From the cell containing the given text, extract its center point as [X, Y] coordinate. 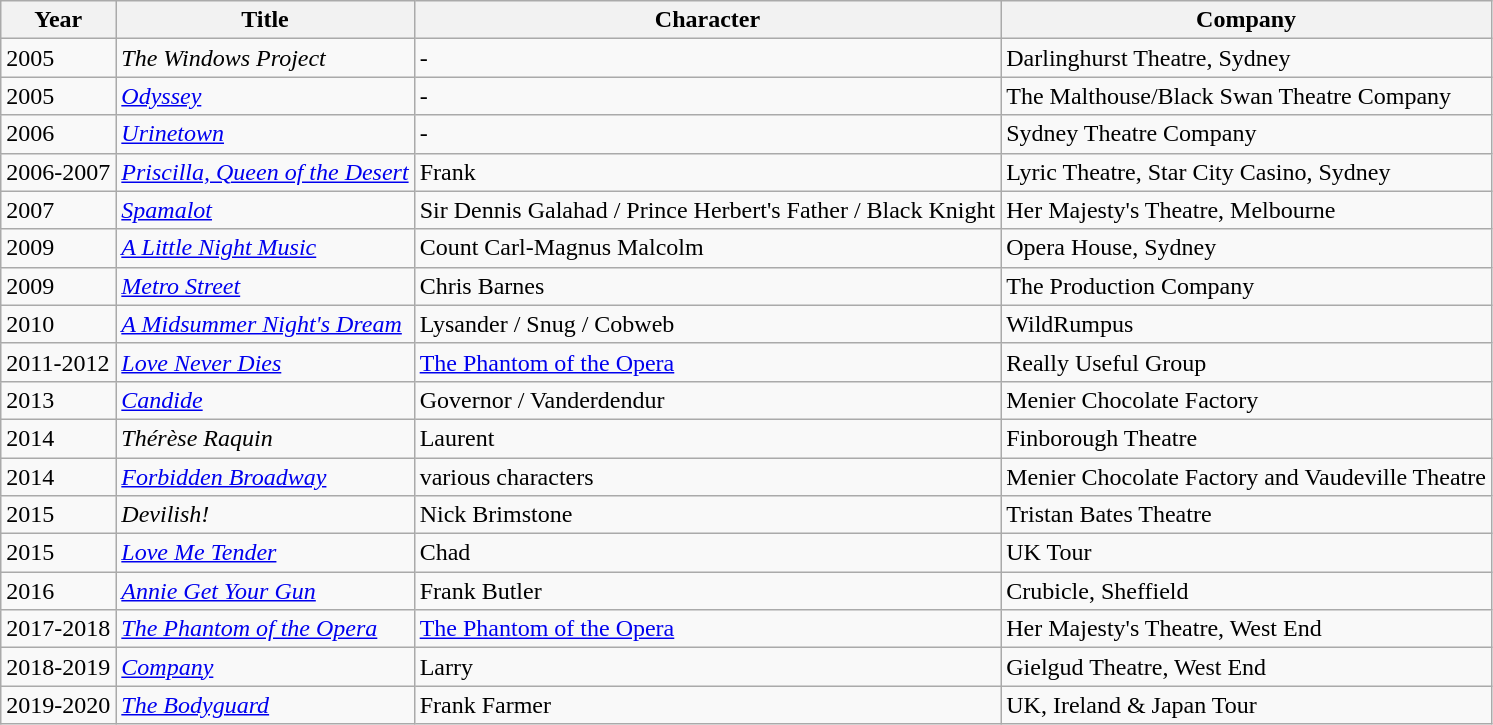
UK Tour [1246, 553]
Forbidden Broadway [265, 477]
Sir Dennis Galahad / Prince Herbert's Father / Black Knight [708, 210]
Count Carl-Magnus Malcolm [708, 248]
The Production Company [1246, 286]
Love Me Tender [265, 553]
Character [708, 20]
Candide [265, 400]
WildRumpus [1246, 324]
2013 [58, 400]
Priscilla, Queen of the Desert [265, 172]
Menier Chocolate Factory [1246, 400]
2010 [58, 324]
Nick Brimstone [708, 515]
The Bodyguard [265, 705]
The Windows Project [265, 58]
Her Majesty's Theatre, West End [1246, 629]
Crubicle, Sheffield [1246, 591]
Title [265, 20]
Frank Butler [708, 591]
Darlinghurst Theatre, Sydney [1246, 58]
2017-2018 [58, 629]
2006 [58, 134]
Opera House, Sydney [1246, 248]
2018-2019 [58, 667]
Tristan Bates Theatre [1246, 515]
2016 [58, 591]
Year [58, 20]
Urinetown [265, 134]
Really Useful Group [1246, 362]
various characters [708, 477]
Frank Farmer [708, 705]
Menier Chocolate Factory and Vaudeville Theatre [1246, 477]
Devilish! [265, 515]
2011-2012 [58, 362]
Laurent [708, 438]
A Midsummer Night's Dream [265, 324]
2006-2007 [58, 172]
Lysander / Snug / Cobweb [708, 324]
Spamalot [265, 210]
Chris Barnes [708, 286]
2019-2020 [58, 705]
Love Never Dies [265, 362]
A Little Night Music [265, 248]
Finborough Theatre [1246, 438]
Governor / Vanderdendur [708, 400]
Thérèse Raquin [265, 438]
Annie Get Your Gun [265, 591]
Her Majesty's Theatre, Melbourne [1246, 210]
The Malthouse/Black Swan Theatre Company [1246, 96]
Metro Street [265, 286]
Frank [708, 172]
Larry [708, 667]
Lyric Theatre, Star City Casino, Sydney [1246, 172]
Chad [708, 553]
Gielgud Theatre, West End [1246, 667]
2007 [58, 210]
Odyssey [265, 96]
UK, Ireland & Japan Tour [1246, 705]
Sydney Theatre Company [1246, 134]
